Return (x, y) of the center of cell containing provided text 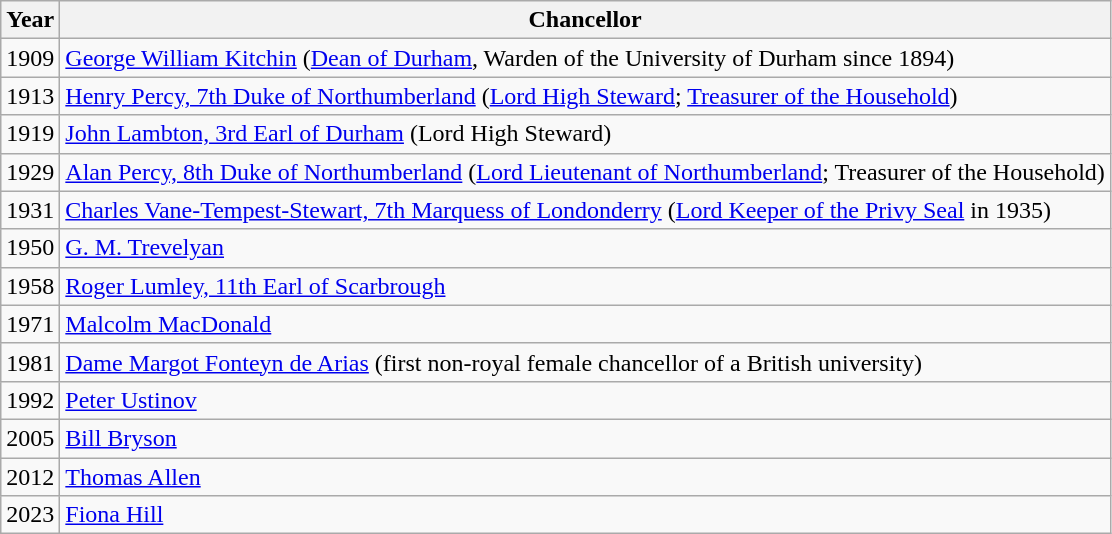
Peter Ustinov (586, 400)
Malcolm MacDonald (586, 324)
John Lambton, 3rd Earl of Durham (Lord High Steward) (586, 134)
1909 (30, 58)
1958 (30, 286)
1992 (30, 400)
2012 (30, 477)
Thomas Allen (586, 477)
1931 (30, 210)
George William Kitchin (Dean of Durham, Warden of the University of Durham since 1894) (586, 58)
1950 (30, 248)
1971 (30, 324)
Roger Lumley, 11th Earl of Scarbrough (586, 286)
1929 (30, 172)
1981 (30, 362)
2023 (30, 515)
2005 (30, 438)
Charles Vane-Tempest-Stewart, 7th Marquess of Londonderry (Lord Keeper of the Privy Seal in 1935) (586, 210)
1913 (30, 96)
Chancellor (586, 20)
Bill Bryson (586, 438)
Henry Percy, 7th Duke of Northumberland (Lord High Steward; Treasurer of the Household) (586, 96)
Fiona Hill (586, 515)
Year (30, 20)
G. M. Trevelyan (586, 248)
Dame Margot Fonteyn de Arias (first non-royal female chancellor of a British university) (586, 362)
1919 (30, 134)
Alan Percy, 8th Duke of Northumberland (Lord Lieutenant of Northumberland; Treasurer of the Household) (586, 172)
